Detect which cell encompasses the target text, then output its [X, Y] center coordinate. 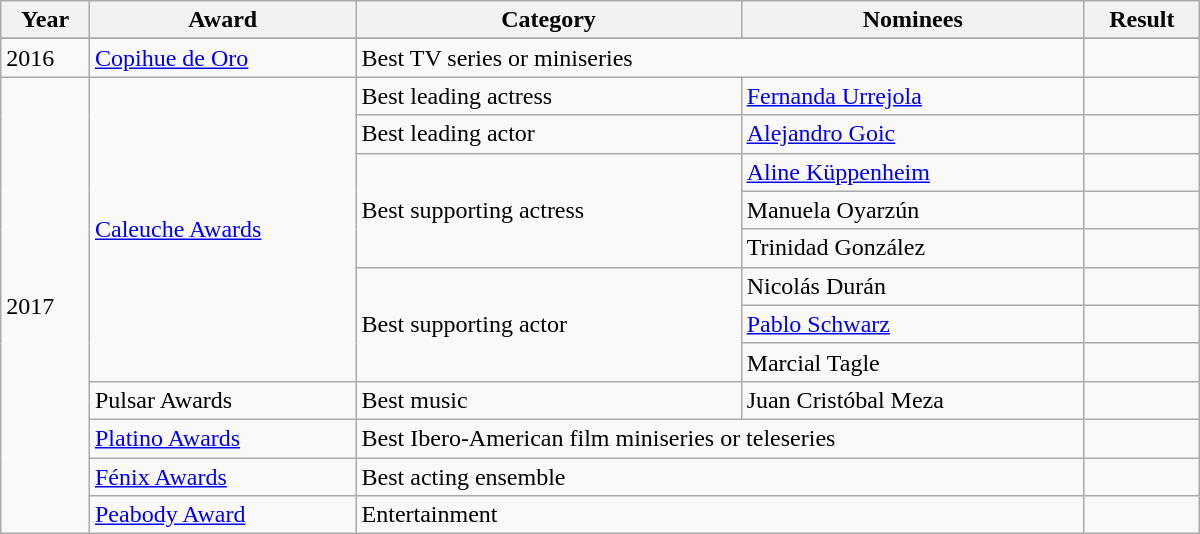
Alejandro Goic [912, 134]
Copihue de Oro [222, 58]
Platino Awards [222, 438]
Best leading actress [548, 96]
Marcial Tagle [912, 362]
Best music [548, 400]
Best supporting actress [548, 210]
Caleuche Awards [222, 229]
Result [1142, 20]
Best supporting actor [548, 324]
Aline Küppenheim [912, 172]
Nicolás Durán [912, 286]
Best leading actor [548, 134]
Best TV series or miniseries [720, 58]
Best Ibero-American film miniseries or teleseries [720, 438]
Manuela Oyarzún [912, 210]
Category [548, 20]
Year [46, 20]
Best acting ensemble [720, 477]
Entertainment [720, 515]
Award [222, 20]
2016 [46, 58]
Peabody Award [222, 515]
Fénix Awards [222, 477]
2017 [46, 306]
Pulsar Awards [222, 400]
Trinidad González [912, 248]
Juan Cristóbal Meza [912, 400]
Fernanda Urrejola [912, 96]
Pablo Schwarz [912, 324]
Nominees [912, 20]
